Scan for the cell matching the given text and deliver its [X, Y] coordinate at center. 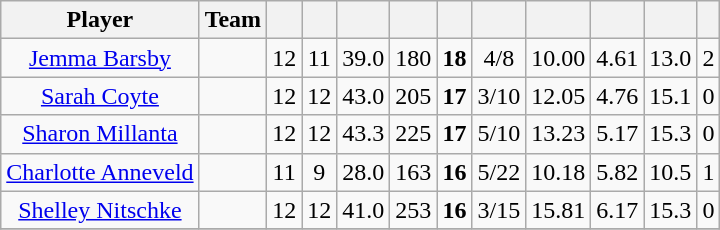
4/8 [499, 58]
5/22 [499, 172]
5.17 [618, 134]
10.18 [558, 172]
43.0 [364, 96]
9 [320, 172]
180 [414, 58]
12.05 [558, 96]
Jemma Barsby [100, 58]
4.61 [618, 58]
39.0 [364, 58]
13.23 [558, 134]
Sarah Coyte [100, 96]
10.5 [670, 172]
Player [100, 20]
18 [454, 58]
10.00 [558, 58]
13.0 [670, 58]
41.0 [364, 210]
163 [414, 172]
6.17 [618, 210]
43.3 [364, 134]
3/10 [499, 96]
3/15 [499, 210]
15.81 [558, 210]
Shelley Nitschke [100, 210]
Charlotte Anneveld [100, 172]
225 [414, 134]
1 [708, 172]
Team [233, 20]
5/10 [499, 134]
28.0 [364, 172]
4.76 [618, 96]
15.1 [670, 96]
205 [414, 96]
Sharon Millanta [100, 134]
253 [414, 210]
5.82 [618, 172]
2 [708, 58]
